Determine the [X, Y] coordinate at the center of the cell enclosing the given text.  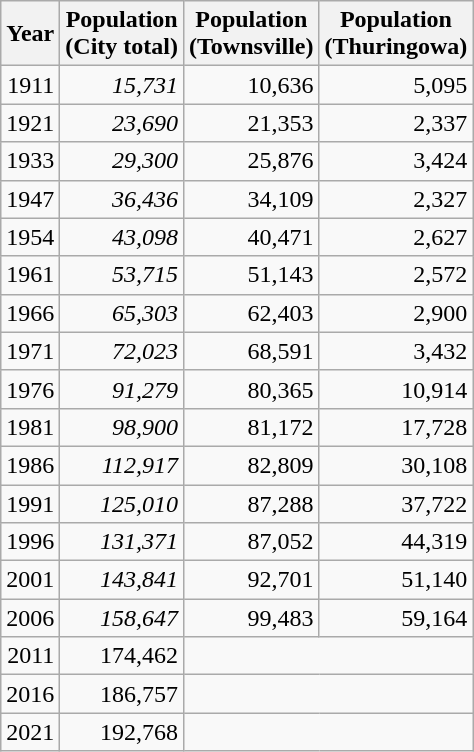
2,900 [396, 313]
2,627 [396, 237]
5,095 [396, 85]
2,337 [396, 123]
2,327 [396, 199]
1981 [30, 427]
186,757 [122, 694]
36,436 [122, 199]
43,098 [122, 237]
Population(Thuringowa) [396, 34]
1976 [30, 389]
92,701 [252, 580]
Population(City total) [122, 34]
2021 [30, 732]
3,424 [396, 161]
72,023 [122, 351]
91,279 [122, 389]
10,636 [252, 85]
1961 [30, 275]
21,353 [252, 123]
34,109 [252, 199]
3,432 [396, 351]
17,728 [396, 427]
65,303 [122, 313]
131,371 [122, 542]
87,288 [252, 503]
51,143 [252, 275]
1933 [30, 161]
2,572 [396, 275]
1947 [30, 199]
51,140 [396, 580]
174,462 [122, 656]
98,900 [122, 427]
2016 [30, 694]
68,591 [252, 351]
1911 [30, 85]
53,715 [122, 275]
1921 [30, 123]
1971 [30, 351]
1996 [30, 542]
30,108 [396, 465]
40,471 [252, 237]
10,914 [396, 389]
29,300 [122, 161]
87,052 [252, 542]
82,809 [252, 465]
125,010 [122, 503]
81,172 [252, 427]
62,403 [252, 313]
1991 [30, 503]
44,319 [396, 542]
143,841 [122, 580]
2006 [30, 618]
37,722 [396, 503]
192,768 [122, 732]
80,365 [252, 389]
1966 [30, 313]
2001 [30, 580]
23,690 [122, 123]
15,731 [122, 85]
112,917 [122, 465]
1986 [30, 465]
Year [30, 34]
59,164 [396, 618]
25,876 [252, 161]
158,647 [122, 618]
Population(Townsville) [252, 34]
1954 [30, 237]
2011 [30, 656]
99,483 [252, 618]
